Provide the (x, y) coordinate of the cell's center where the given text is located.  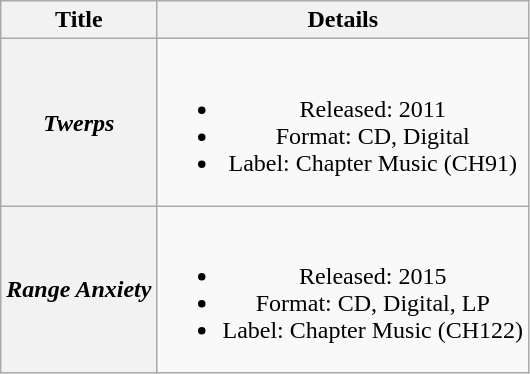
Released: 2011Format: CD, DigitalLabel: Chapter Music (CH91) (343, 122)
Title (79, 20)
Details (343, 20)
Released: 2015Format: CD, Digital, LPLabel: Chapter Music (CH122) (343, 290)
Twerps (79, 122)
Range Anxiety (79, 290)
